Determine the (X, Y) coordinate at the center of the cell enclosing the given text.  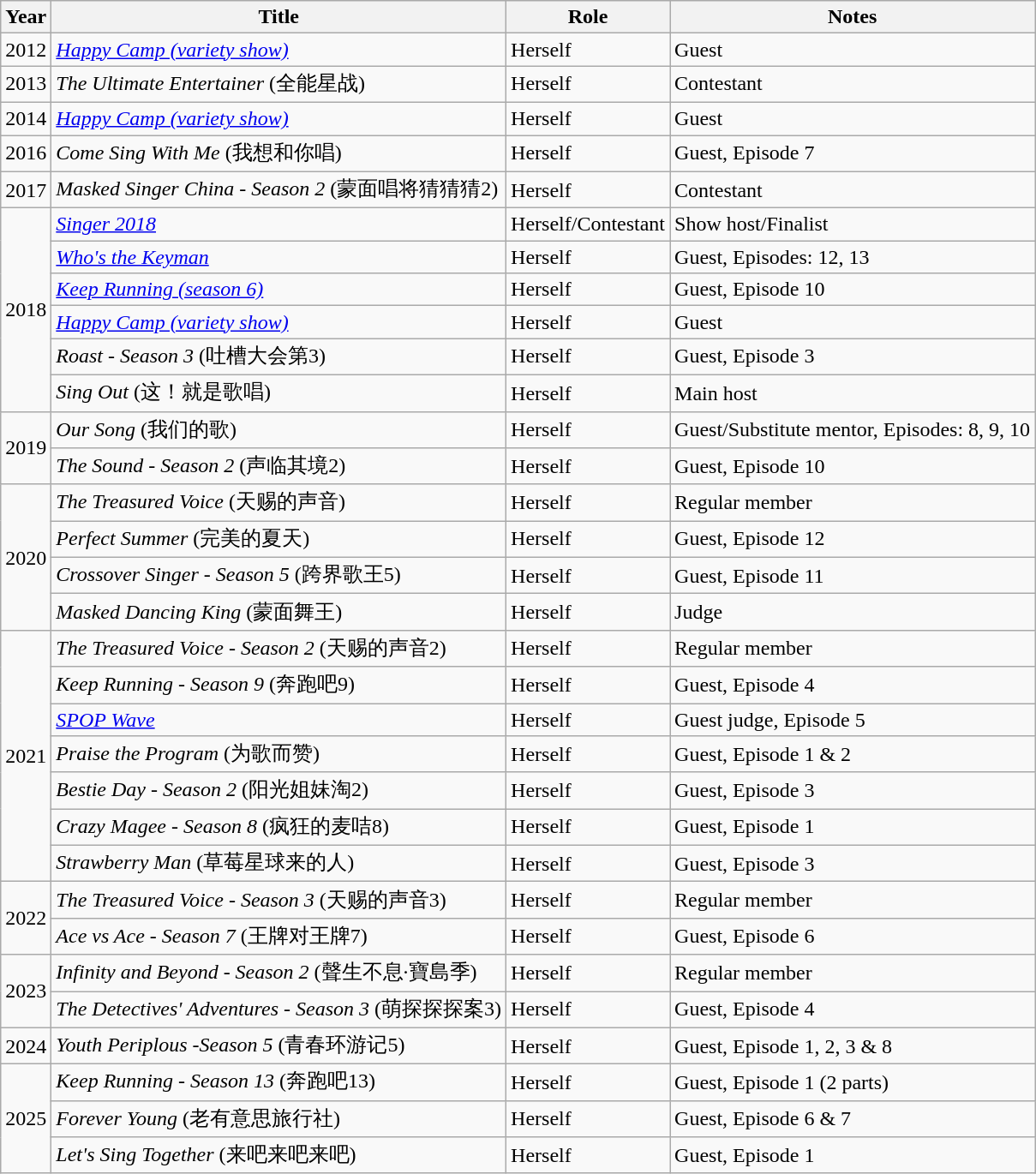
Guest/Substitute mentor, Episodes: 8, 9, 10 (853, 430)
Youth Periplous -Season 5 (青春环游记5) (279, 1045)
Judge (853, 612)
2021 (26, 756)
Come Sing With Me (我想和你唱) (279, 154)
2016 (26, 154)
Guest, Episode 11 (853, 576)
Masked Singer China - Season 2 (蒙面唱将猜猜猜2) (279, 190)
2018 (26, 310)
Infinity and Beyond - Season 2 (聲生不息·寶島季) (279, 973)
2020 (26, 557)
SPOP Wave (279, 719)
Singer 2018 (279, 225)
Keep Running (season 6) (279, 290)
The Treasured Voice - Season 3 (天赐的声音3) (279, 900)
The Sound - Season 2 (声临其境2) (279, 466)
2022 (26, 919)
2017 (26, 190)
The Treasured Voice (天赐的声音) (279, 502)
Guest, Episode 12 (853, 540)
Perfect Summer (完美的夏天) (279, 540)
Guest, Episode 1, 2, 3 & 8 (853, 1045)
Year (26, 17)
The Detectives' Adventures - Season 3 (萌探探探案3) (279, 1009)
2014 (26, 118)
Show host/Finalist (853, 225)
Our Song (我们的歌) (279, 430)
Guest, Episodes: 12, 13 (853, 257)
Roast - Season 3 (吐槽大会第3) (279, 356)
Guest, Episode 1 & 2 (853, 754)
2013 (26, 84)
Praise the Program (为歌而赞) (279, 754)
Title (279, 17)
Main host (853, 392)
Strawberry Man (草莓星球来的人) (279, 864)
Role (588, 17)
2025 (26, 1119)
Ace vs Ace - Season 7 (王牌对王牌7) (279, 936)
Bestie Day - Season 2 (阳光姐妹淘2) (279, 790)
2023 (26, 991)
Keep Running - Season 13 (奔跑吧13) (279, 1083)
2024 (26, 1045)
Notes (853, 17)
Forever Young (老有意思旅行社) (279, 1119)
2019 (26, 447)
Crazy Magee - Season 8 (疯狂的麦咭8) (279, 828)
Crossover Singer - Season 5 (跨界歌王5) (279, 576)
Sing Out (这！就是歌唱) (279, 392)
Masked Dancing King (蒙面舞王) (279, 612)
The Ultimate Entertainer (全能星战) (279, 84)
Guest, Episode 7 (853, 154)
The Treasured Voice - Season 2 (天赐的声音2) (279, 648)
Let's Sing Together (来吧来吧来吧) (279, 1155)
Guest judge, Episode 5 (853, 719)
Herself/Contestant (588, 225)
Guest, Episode 6 (853, 936)
Guest, Episode 6 & 7 (853, 1119)
Who's the Keyman (279, 257)
Keep Running - Season 9 (奔跑吧9) (279, 686)
Guest, Episode 1 (2 parts) (853, 1083)
2012 (26, 50)
